Return [X, Y] of the center of cell containing provided text 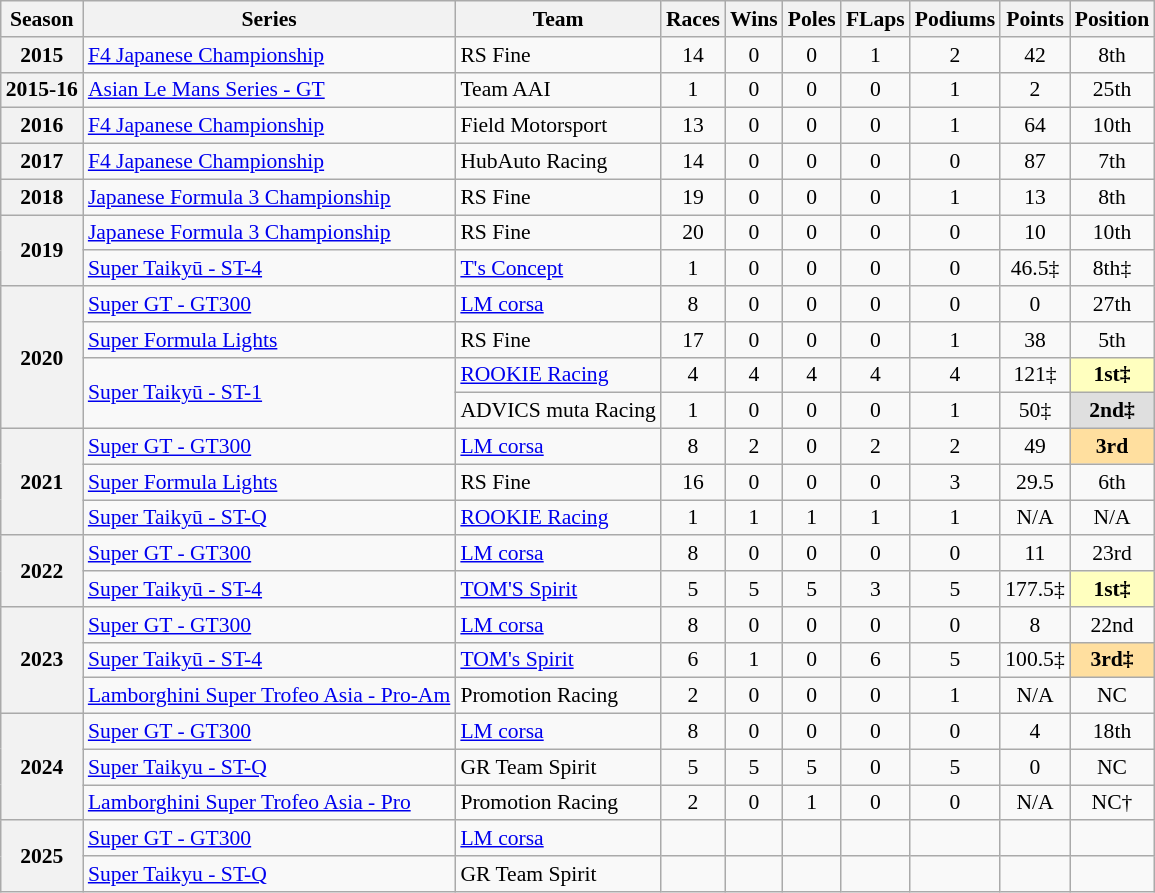
87 [1034, 162]
3rd‡ [1112, 660]
121‡ [1034, 375]
Poles [812, 19]
Podiums [956, 19]
2025 [42, 856]
8th‡ [1112, 269]
T's Concept [558, 269]
Lamborghini Super Trofeo Asia - Pro [269, 803]
2015-16 [42, 90]
29.5 [1034, 482]
2016 [42, 126]
Series [269, 19]
HubAuto Racing [558, 162]
Asian Le Mans Series - GT [269, 90]
2022 [42, 572]
25th [1112, 90]
20 [693, 233]
NC† [1112, 803]
TOM'S Spirit [558, 589]
Super Taikyū - ST-Q [269, 518]
2024 [42, 768]
177.5‡ [1034, 589]
3rd [1112, 447]
Points [1034, 19]
23rd [1112, 554]
2020 [42, 357]
11 [1034, 554]
19 [693, 197]
2018 [42, 197]
Races [693, 19]
Team AAI [558, 90]
49 [1034, 447]
Super Taikyū - ST-1 [269, 392]
2021 [42, 482]
2019 [42, 250]
2015 [42, 55]
7th [1112, 162]
6th [1112, 482]
FLaps [876, 19]
17 [693, 340]
Season [42, 19]
22nd [1112, 625]
Lamborghini Super Trofeo Asia - Pro-Am [269, 696]
50‡ [1034, 411]
2017 [42, 162]
46.5‡ [1034, 269]
Team [558, 19]
42 [1034, 55]
100.5‡ [1034, 660]
27th [1112, 304]
18th [1112, 732]
2nd‡ [1112, 411]
5th [1112, 340]
TOM's Spirit [558, 660]
10 [1034, 233]
16 [693, 482]
2023 [42, 660]
ADVICS muta Racing [558, 411]
Field Motorsport [558, 126]
Wins [754, 19]
Position [1112, 19]
64 [1034, 126]
38 [1034, 340]
